Find where the given text appears and provide that cell's center as [x, y] coordinate. 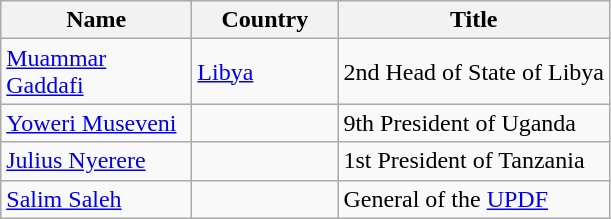
General of the UPDF [474, 199]
Yoweri Museveni [96, 123]
1st President of Tanzania [474, 161]
Salim Saleh [96, 199]
Julius Nyerere [96, 161]
2nd Head of State of Libya [474, 72]
9th President of Uganda [474, 123]
Libya [265, 72]
Country [265, 20]
Title [474, 20]
Muammar Gaddafi [96, 72]
Name [96, 20]
